Return (X, Y) of the center of cell containing provided text 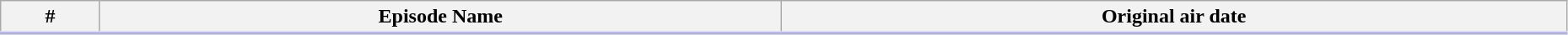
# (51, 17)
Original air date (1174, 17)
Episode Name (440, 17)
